Pinpoint the cell where the given text exists, returning its [X, Y] midpoint coordinate. 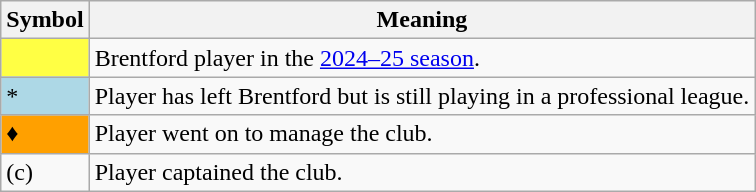
* [45, 96]
Meaning [422, 20]
Player has left Brentford but is still playing in a professional league. [422, 96]
(c) [45, 172]
Player captained the club. [422, 172]
Player went on to manage the club. [422, 134]
♦ [45, 134]
Symbol [45, 20]
Brentford player in the 2024–25 season. [422, 58]
